Search for the cell housing the specified text and yield its (x, y) center coordinate. 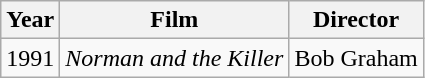
Year (30, 20)
Bob Graham (356, 58)
Norman and the Killer (174, 58)
1991 (30, 58)
Director (356, 20)
Film (174, 20)
